Search for the cell housing the specified text and yield its [X, Y] center coordinate. 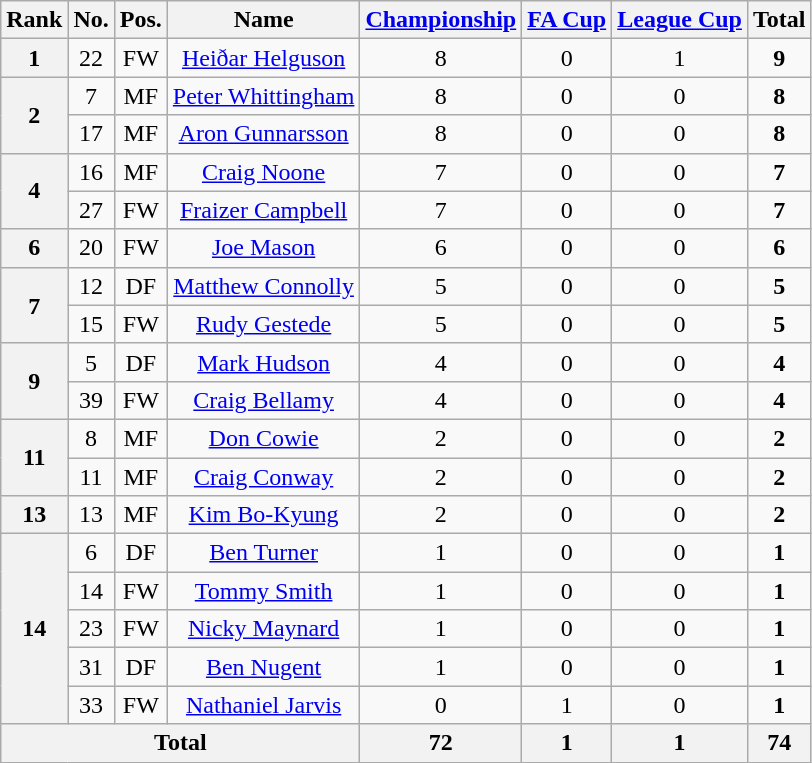
League Cup [680, 20]
74 [779, 743]
Championship [441, 20]
Aron Gunnarsson [264, 134]
No. [91, 20]
16 [91, 172]
Joe Mason [264, 248]
12 [91, 286]
Nathaniel Jarvis [264, 705]
Craig Noone [264, 172]
Tommy Smith [264, 591]
Don Cowie [264, 438]
33 [91, 705]
Ben Nugent [264, 667]
Craig Conway [264, 477]
FA Cup [567, 20]
Kim Bo-Kyung [264, 515]
31 [91, 667]
72 [441, 743]
17 [91, 134]
Nicky Maynard [264, 629]
Rank [34, 20]
Matthew Connolly [264, 286]
Peter Whittingham [264, 96]
27 [91, 210]
23 [91, 629]
Fraizer Campbell [264, 210]
Craig Bellamy [264, 400]
15 [91, 324]
Pos. [140, 20]
Mark Hudson [264, 362]
22 [91, 58]
39 [91, 400]
Heiðar Helguson [264, 58]
Ben Turner [264, 553]
20 [91, 248]
Rudy Gestede [264, 324]
Name [264, 20]
